Determine the (X, Y) coordinate at the center of the cell enclosing the given text.  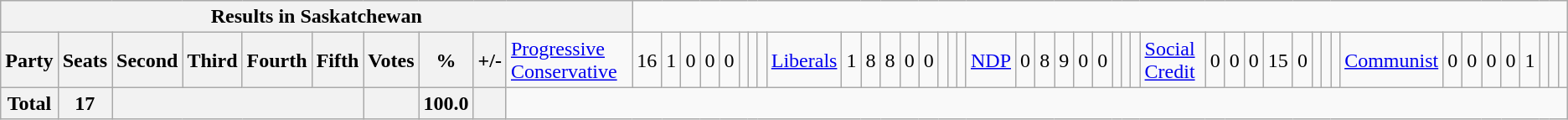
% (446, 60)
Progressive Conservative (569, 60)
100.0 (446, 103)
Party (29, 60)
Third (213, 60)
16 (647, 60)
Results in Saskatchewan (317, 17)
+/- (489, 60)
Votes (391, 60)
17 (85, 103)
Total (29, 103)
Second (147, 60)
9 (1064, 60)
Fifth (338, 60)
Liberals (804, 60)
Communist (1392, 60)
Seats (85, 60)
NDP (990, 60)
Fourth (276, 60)
Social Credit (1173, 60)
15 (1278, 60)
